Find where the given text appears and provide that cell's center as (x, y) coordinate. 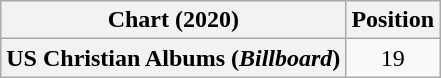
Chart (2020) (174, 20)
US Christian Albums (Billboard) (174, 58)
Position (393, 20)
19 (393, 58)
